Output the (x, y) coordinate of the center of the cell containing the given text.  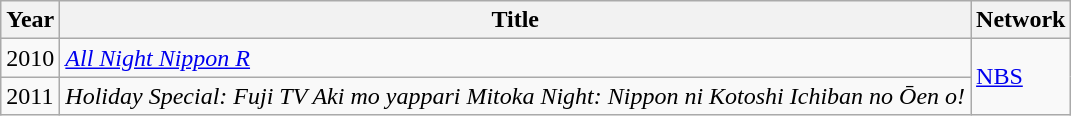
Title (516, 20)
2010 (30, 58)
2011 (30, 96)
Holiday Special: Fuji TV Aki mo yappari Mitoka Night: Nippon ni Kotoshi Ichiban no Ōen o! (516, 96)
All Night Nippon R (516, 58)
NBS (1021, 77)
Year (30, 20)
Network (1021, 20)
